Extract the [x, y] coordinate from the center of the cell holding the provided text.  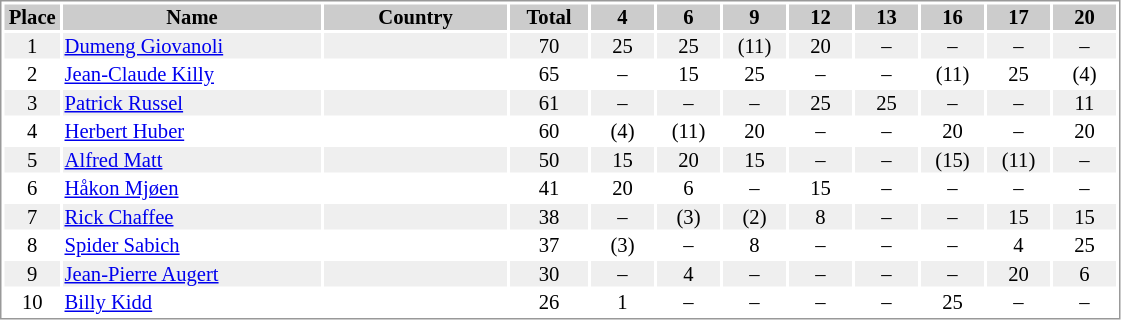
3 [32, 103]
10 [32, 303]
50 [549, 160]
(2) [754, 217]
Name [192, 17]
Country [416, 17]
61 [549, 103]
26 [549, 303]
Jean-Pierre Augert [192, 274]
Place [32, 17]
16 [952, 17]
37 [549, 245]
Rick Chaffee [192, 217]
13 [886, 17]
30 [549, 274]
Spider Sabich [192, 245]
Total [549, 17]
Herbert Huber [192, 131]
2 [32, 75]
7 [32, 217]
Patrick Russel [192, 103]
5 [32, 160]
17 [1018, 17]
41 [549, 189]
Dumeng Giovanoli [192, 46]
Billy Kidd [192, 303]
Alfred Matt [192, 160]
70 [549, 46]
38 [549, 217]
11 [1084, 103]
(15) [952, 160]
60 [549, 131]
Håkon Mjøen [192, 189]
65 [549, 75]
Jean-Claude Killy [192, 75]
12 [820, 17]
